Extract the [X, Y] coordinate from the center of the cell holding the provided text.  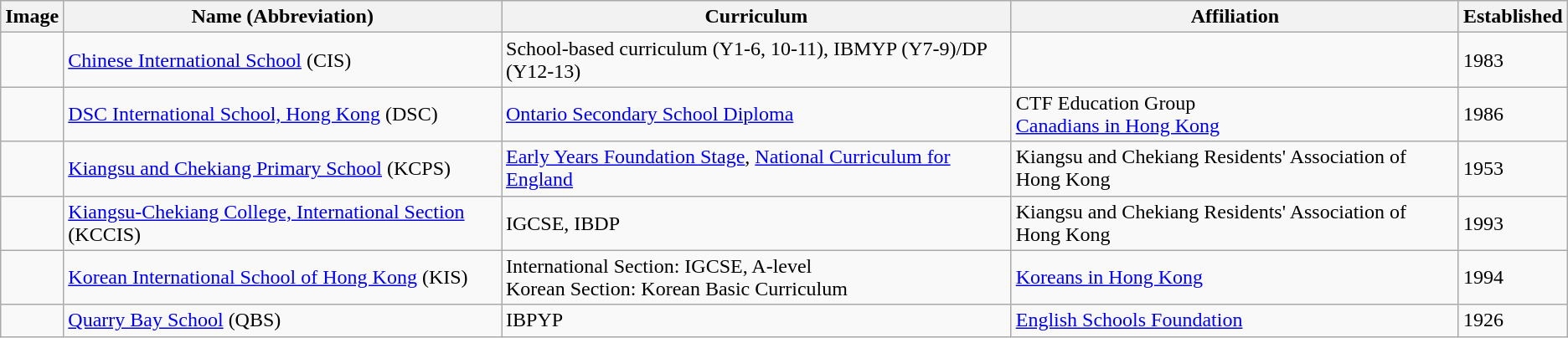
Affiliation [1235, 17]
Curriculum [756, 17]
1993 [1513, 223]
1986 [1513, 114]
School-based curriculum (Y1-6, 10-11), IBMYP (Y7-9)/DP (Y12-13) [756, 60]
English Schools Foundation [1235, 320]
Korean International School of Hong Kong (KIS) [283, 278]
Kiangsu-Chekiang College, International Section (KCCIS) [283, 223]
Kiangsu and Chekiang Primary School (KCPS) [283, 169]
1994 [1513, 278]
Established [1513, 17]
1926 [1513, 320]
Image [32, 17]
International Section: IGCSE, A-levelKorean Section: Korean Basic Curriculum [756, 278]
Koreans in Hong Kong [1235, 278]
Chinese International School (CIS) [283, 60]
Name (Abbreviation) [283, 17]
Ontario Secondary School Diploma [756, 114]
1953 [1513, 169]
IGCSE, IBDP [756, 223]
Early Years Foundation Stage, National Curriculum for England [756, 169]
1983 [1513, 60]
IBPYP [756, 320]
Quarry Bay School (QBS) [283, 320]
CTF Education GroupCanadians in Hong Kong [1235, 114]
DSC International School, Hong Kong (DSC) [283, 114]
